Scan for the cell matching the given text and deliver its (x, y) coordinate at center. 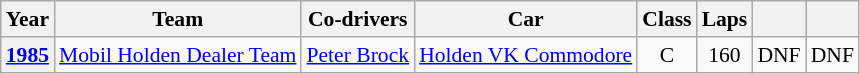
Mobil Holden Dealer Team (178, 55)
Team (178, 19)
Laps (725, 19)
Co-drivers (358, 19)
Holden VK Commodore (526, 55)
C (666, 55)
160 (725, 55)
Peter Brock (358, 55)
Class (666, 19)
1985 (28, 55)
Car (526, 19)
Year (28, 19)
